Capture the cell that displays the provided text and extract its [X, Y] central coordinate. 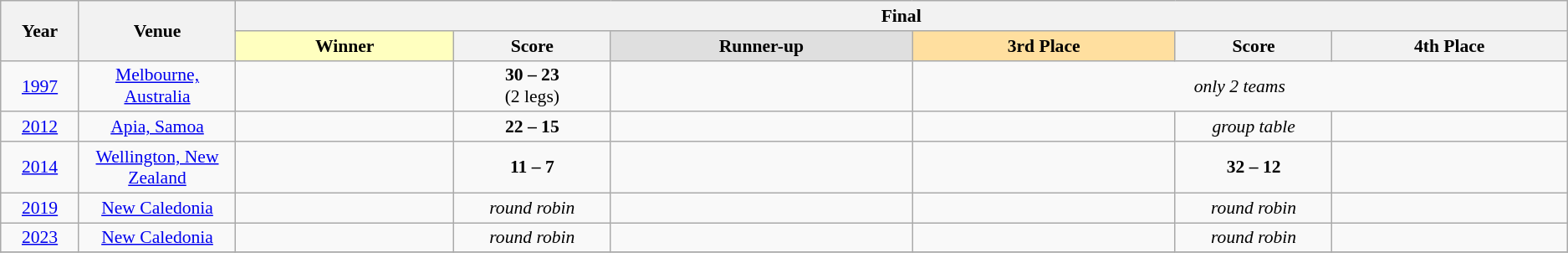
2019 [40, 208]
Final [901, 16]
32 – 12 [1253, 168]
Melbourne, Australia [157, 85]
Year [40, 30]
2014 [40, 168]
2012 [40, 127]
Apia, Samoa [157, 127]
Runner-up [761, 46]
group table [1253, 127]
30 – 23(2 legs) [532, 85]
4th Place [1450, 46]
1997 [40, 85]
Wellington, New Zealand [157, 168]
only 2 teams [1239, 85]
11 – 7 [532, 168]
22 – 15 [532, 127]
3rd Place [1044, 46]
Venue [157, 30]
2023 [40, 238]
Winner [345, 46]
